Output the [X, Y] coordinate of the center of the cell containing the given text.  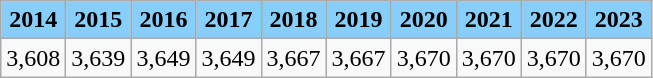
2019 [358, 20]
2021 [488, 20]
2017 [228, 20]
2015 [98, 20]
2020 [424, 20]
3,639 [98, 58]
2023 [618, 20]
2016 [164, 20]
2014 [34, 20]
2018 [294, 20]
2022 [554, 20]
3,608 [34, 58]
